Output the [X, Y] coordinate of the center of the cell containing the given text.  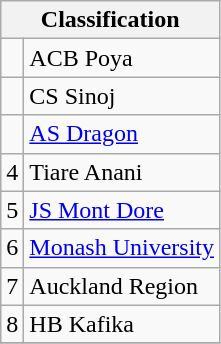
7 [12, 286]
4 [12, 172]
6 [12, 248]
Tiare Anani [122, 172]
5 [12, 210]
Classification [110, 20]
JS Mont Dore [122, 210]
CS Sinoj [122, 96]
AS Dragon [122, 134]
ACB Poya [122, 58]
Monash University [122, 248]
Auckland Region [122, 286]
8 [12, 324]
HB Kafika [122, 324]
